Scan for the cell matching the given text and deliver its [x, y] coordinate at center. 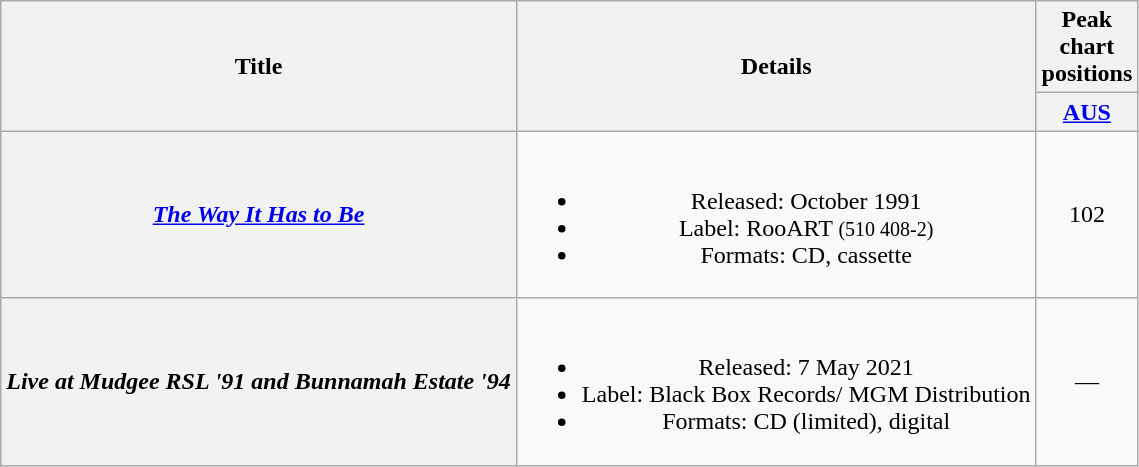
Peak chart positions [1087, 47]
The Way It Has to Be [259, 214]
Released: 7 May 2021Label: Black Box Records/ MGM DistributionFormats: CD (limited), digital [776, 382]
Live at Mudgee RSL '91 and Bunnamah Estate '94 [259, 382]
Title [259, 66]
Released: October 1991Label: RooART (510 408-2)Formats: CD, cassette [776, 214]
— [1087, 382]
102 [1087, 214]
Details [776, 66]
AUS [1087, 112]
